Return [X, Y] of the center of cell containing provided text 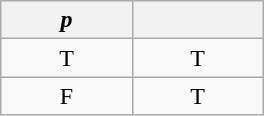
p [66, 20]
F [66, 96]
